Determine the [x, y] coordinate at the center of the cell enclosing the given text.  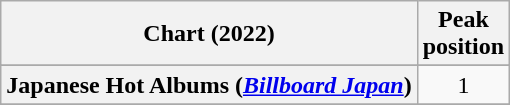
1 [463, 85]
Peakposition [463, 34]
Chart (2022) [209, 34]
Japanese Hot Albums (Billboard Japan) [209, 85]
